From the cell containing the given text, extract its center point as (x, y) coordinate. 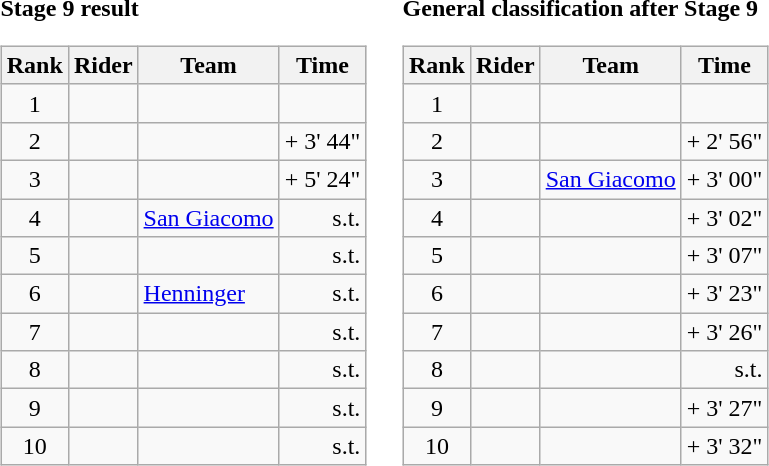
+ 3' 23" (724, 294)
+ 3' 00" (724, 179)
+ 3' 44" (322, 141)
+ 2' 56" (724, 141)
+ 3' 27" (724, 408)
+ 5' 24" (322, 179)
+ 3' 32" (724, 446)
+ 3' 02" (724, 217)
+ 3' 26" (724, 332)
+ 3' 07" (724, 256)
Henninger (208, 294)
